From the cell containing the given text, extract its center point as (X, Y) coordinate. 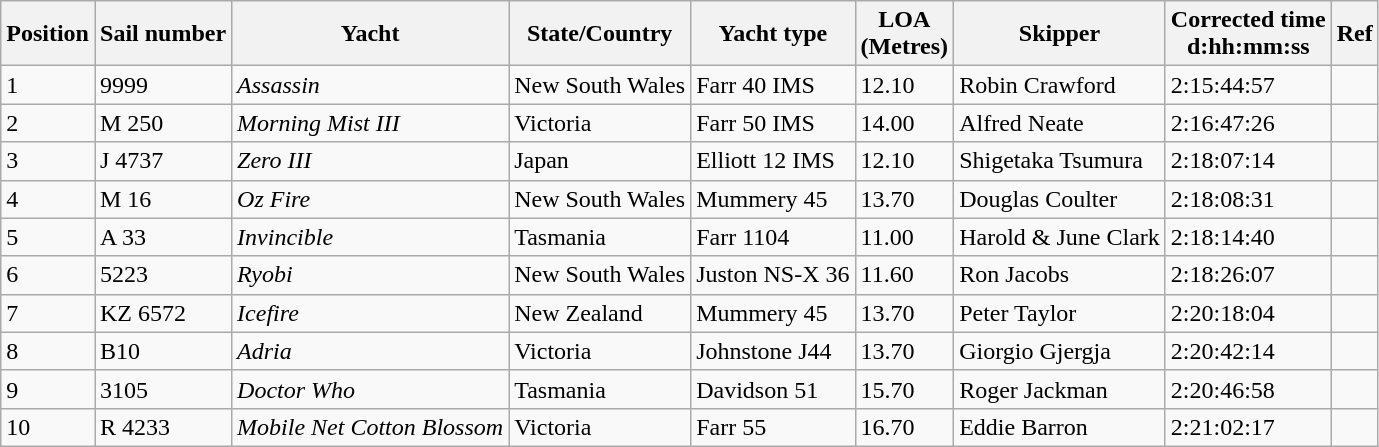
J 4737 (162, 161)
M 16 (162, 199)
9999 (162, 85)
9 (48, 389)
B10 (162, 351)
2 (48, 123)
New Zealand (600, 313)
Farr 1104 (773, 237)
Adria (370, 351)
Farr 40 IMS (773, 85)
Roger Jackman (1060, 389)
2:20:46:58 (1248, 389)
Icefire (370, 313)
4 (48, 199)
2:21:02:17 (1248, 427)
8 (48, 351)
Oz Fire (370, 199)
KZ 6572 (162, 313)
Sail number (162, 34)
Doctor Who (370, 389)
Juston NS-X 36 (773, 275)
Morning Mist III (370, 123)
2:16:47:26 (1248, 123)
Assassin (370, 85)
Douglas Coulter (1060, 199)
State/Country (600, 34)
A 33 (162, 237)
2:15:44:57 (1248, 85)
Skipper (1060, 34)
2:18:14:40 (1248, 237)
6 (48, 275)
Elliott 12 IMS (773, 161)
Position (48, 34)
5223 (162, 275)
3105 (162, 389)
Corrected time d:hh:mm:ss (1248, 34)
Ryobi (370, 275)
Farr 50 IMS (773, 123)
7 (48, 313)
2:18:07:14 (1248, 161)
5 (48, 237)
Davidson 51 (773, 389)
11.60 (904, 275)
Yacht (370, 34)
1 (48, 85)
16.70 (904, 427)
3 (48, 161)
M 250 (162, 123)
2:20:42:14 (1248, 351)
Eddie Barron (1060, 427)
Harold & June Clark (1060, 237)
Mobile Net Cotton Blossom (370, 427)
10 (48, 427)
Peter Taylor (1060, 313)
11.00 (904, 237)
LOA (Metres) (904, 34)
2:20:18:04 (1248, 313)
2:18:08:31 (1248, 199)
Zero III (370, 161)
Japan (600, 161)
Alfred Neate (1060, 123)
14.00 (904, 123)
Shigetaka Tsumura (1060, 161)
Ron Jacobs (1060, 275)
Robin Crawford (1060, 85)
Giorgio Gjergja (1060, 351)
R 4233 (162, 427)
15.70 (904, 389)
Farr 55 (773, 427)
Ref (1354, 34)
Invincible (370, 237)
2:18:26:07 (1248, 275)
Johnstone J44 (773, 351)
Yacht type (773, 34)
